Return the [X, Y] coordinate for the center point of the cell that contains the specified text.  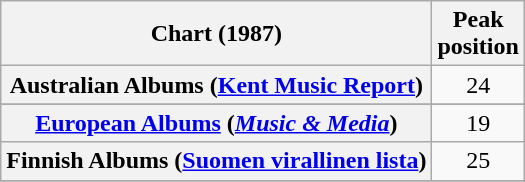
European Albums (Music & Media) [216, 123]
25 [478, 161]
19 [478, 123]
Finnish Albums (Suomen virallinen lista) [216, 161]
Peakposition [478, 34]
24 [478, 85]
Australian Albums (Kent Music Report) [216, 85]
Chart (1987) [216, 34]
